Pinpoint the cell where the given text exists, returning its (x, y) midpoint coordinate. 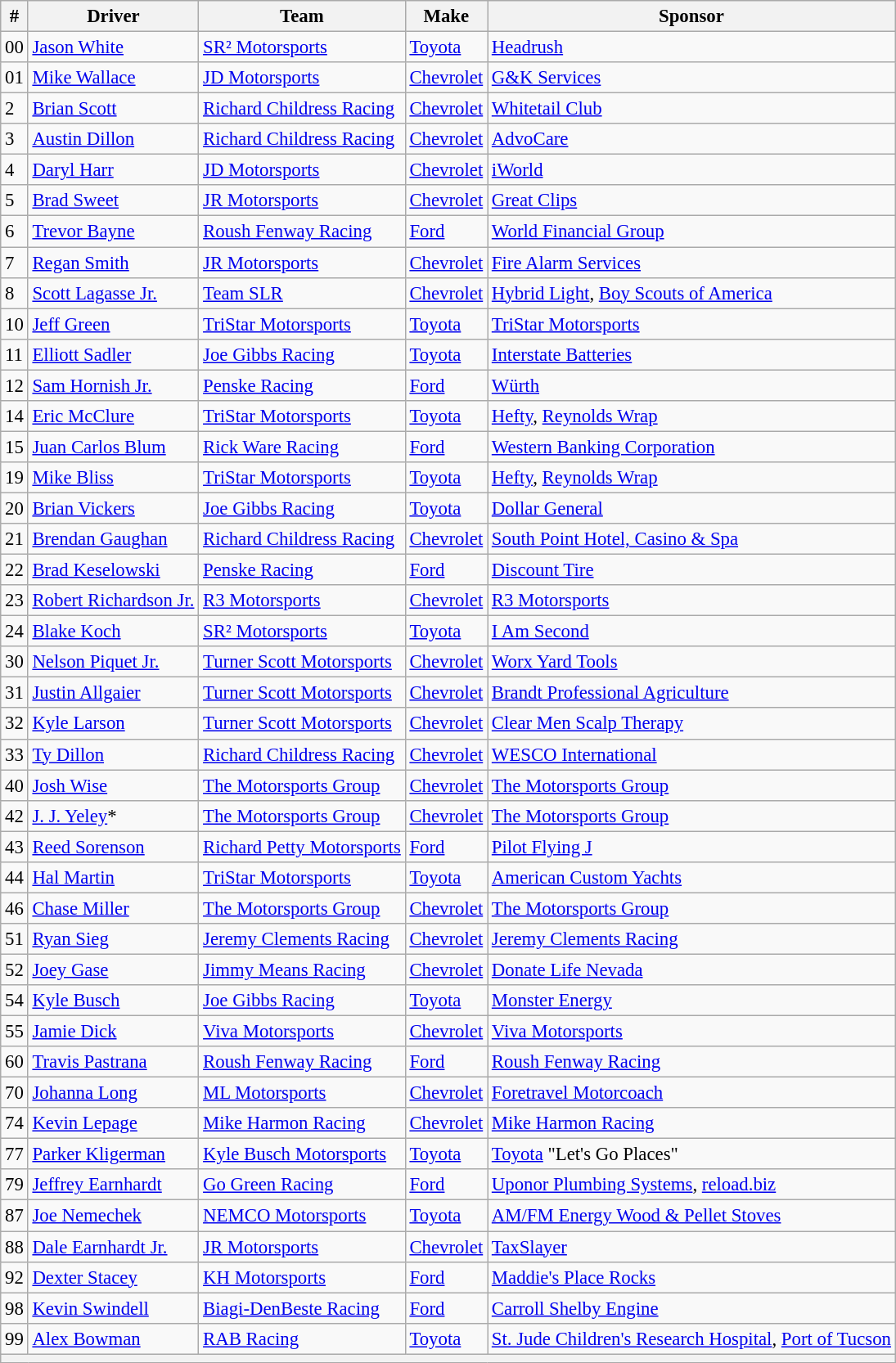
Blake Koch (113, 632)
G&K Services (692, 78)
Reed Sorenson (113, 847)
22 (15, 570)
Kyle Busch Motorsports (302, 1154)
St. Jude Children's Research Hospital, Port of Tucson (692, 1338)
51 (15, 939)
Juan Carlos Blum (113, 447)
Make (446, 16)
Eric McClure (113, 416)
ML Motorsports (302, 1093)
Foretravel Motorcoach (692, 1093)
33 (15, 754)
21 (15, 539)
Joey Gase (113, 969)
Daryl Harr (113, 170)
Joe Nemechek (113, 1216)
55 (15, 1032)
Discount Tire (692, 570)
Jason White (113, 47)
4 (15, 170)
Fire Alarm Services (692, 263)
Ryan Sieg (113, 939)
Hal Martin (113, 878)
00 (15, 47)
Travis Pastrana (113, 1062)
Parker Kligerman (113, 1154)
# (15, 16)
15 (15, 447)
Richard Petty Motorsports (302, 847)
Dexter Stacey (113, 1277)
Kevin Lepage (113, 1123)
Robert Richardson Jr. (113, 601)
I Am Second (692, 632)
Rick Ware Racing (302, 447)
54 (15, 1001)
iWorld (692, 170)
31 (15, 693)
32 (15, 724)
Team (302, 16)
77 (15, 1154)
Dollar General (692, 508)
Johanna Long (113, 1093)
WESCO International (692, 754)
Chase Miller (113, 908)
Brad Sweet (113, 200)
79 (15, 1185)
10 (15, 324)
43 (15, 847)
Team SLR (302, 293)
70 (15, 1093)
5 (15, 200)
Go Green Racing (302, 1185)
J. J. Yeley* (113, 816)
74 (15, 1123)
11 (15, 354)
23 (15, 601)
RAB Racing (302, 1338)
12 (15, 385)
Biagi-DenBeste Racing (302, 1308)
2 (15, 109)
Jeff Green (113, 324)
Uponor Plumbing Systems, reload.biz (692, 1185)
Kyle Busch (113, 1001)
Dale Earnhardt Jr. (113, 1247)
Maddie's Place Rocks (692, 1277)
AdvoCare (692, 139)
American Custom Yachts (692, 878)
Hybrid Light, Boy Scouts of America (692, 293)
Kevin Swindell (113, 1308)
Elliott Sadler (113, 354)
Nelson Piquet Jr. (113, 662)
Ty Dillon (113, 754)
Trevor Bayne (113, 232)
South Point Hotel, Casino & Spa (692, 539)
Josh Wise (113, 785)
Western Banking Corporation (692, 447)
92 (15, 1277)
88 (15, 1247)
Jamie Dick (113, 1032)
Mike Bliss (113, 478)
Jimmy Means Racing (302, 969)
98 (15, 1308)
52 (15, 969)
40 (15, 785)
Driver (113, 16)
Monster Energy (692, 1001)
Brian Vickers (113, 508)
AM/FM Energy Wood & Pellet Stoves (692, 1216)
3 (15, 139)
Sam Hornish Jr. (113, 385)
42 (15, 816)
Regan Smith (113, 263)
60 (15, 1062)
Whitetail Club (692, 109)
30 (15, 662)
87 (15, 1216)
19 (15, 478)
Justin Allgaier (113, 693)
20 (15, 508)
Headrush (692, 47)
Brian Scott (113, 109)
Brad Keselowski (113, 570)
Worx Yard Tools (692, 662)
Brandt Professional Agriculture (692, 693)
World Financial Group (692, 232)
Donate Life Nevada (692, 969)
Kyle Larson (113, 724)
NEMCO Motorsports (302, 1216)
Toyota "Let's Go Places" (692, 1154)
Scott Lagasse Jr. (113, 293)
Brendan Gaughan (113, 539)
Mike Wallace (113, 78)
46 (15, 908)
Austin Dillon (113, 139)
7 (15, 263)
Sponsor (692, 16)
Pilot Flying J (692, 847)
8 (15, 293)
Clear Men Scalp Therapy (692, 724)
Interstate Batteries (692, 354)
Würth (692, 385)
6 (15, 232)
99 (15, 1338)
Alex Bowman (113, 1338)
01 (15, 78)
Jeffrey Earnhardt (113, 1185)
24 (15, 632)
14 (15, 416)
Great Clips (692, 200)
44 (15, 878)
KH Motorsports (302, 1277)
Carroll Shelby Engine (692, 1308)
TaxSlayer (692, 1247)
